Search for the cell housing the specified text and yield its (X, Y) center coordinate. 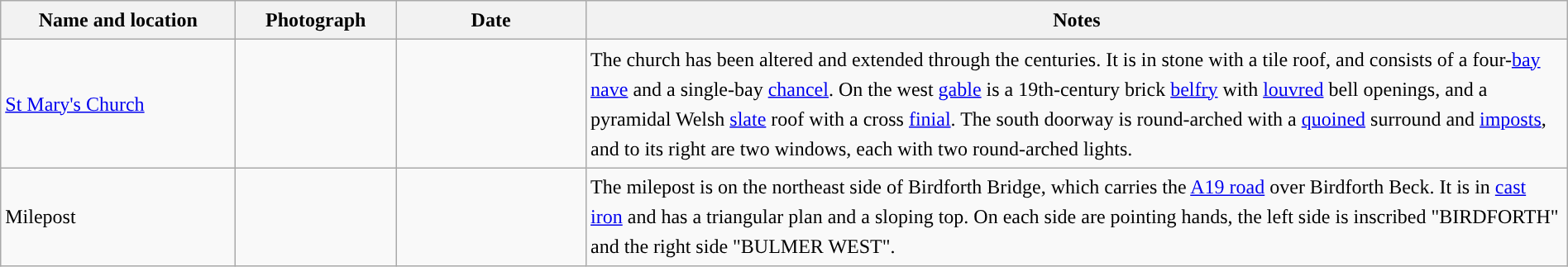
Photograph (316, 20)
St Mary's Church (118, 104)
Milepost (118, 217)
Date (491, 20)
Name and location (118, 20)
Notes (1077, 20)
